Detect which cell encompasses the target text, then output its (X, Y) center coordinate. 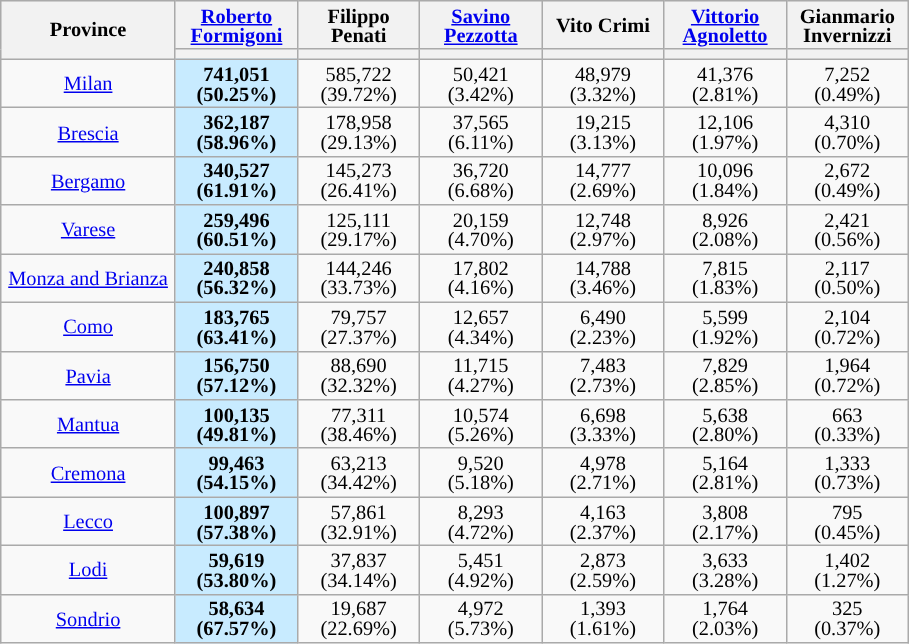
Vittorio Agnoletto (725, 24)
Lecco (88, 522)
5,164 (2.81%) (725, 472)
Bergamo (88, 180)
125,111 (29.17%) (359, 230)
48,979 (3.32%) (603, 84)
362,187 (58.96%) (236, 132)
144,246 (33.73%) (359, 278)
183,765 (63.41%) (236, 326)
12,106 (1.97%) (725, 132)
7,815 (1.83%) (725, 278)
4,972 (5.73%) (481, 618)
3,633 (3.28%) (725, 570)
1,764 (2.03%) (725, 618)
59,619 (53.80%) (236, 570)
17,802 (4.16%) (481, 278)
5,599 (1.92%) (725, 326)
3,808 (2.17%) (725, 522)
Roberto Formigoni (236, 24)
100,897 (57.38%) (236, 522)
1,964 (0.72%) (847, 376)
Filippo Penati (359, 24)
19,687 (22.69%) (359, 618)
57,861 (32.91%) (359, 522)
5,638 (2.80%) (725, 424)
4,163 (2.37%) (603, 522)
8,926 (2.08%) (725, 230)
100,135 (49.81%) (236, 424)
5,451 (4.92%) (481, 570)
240,858 (56.32%) (236, 278)
585,722 (39.72%) (359, 84)
156,750 (57.12%) (236, 376)
99,463 (54.15%) (236, 472)
Cremona (88, 472)
Lodi (88, 570)
6,698 (3.33%) (603, 424)
259,496 (60.51%) (236, 230)
325 (0.37%) (847, 618)
Gianmario Invernizzi (847, 24)
88,690 (32.32%) (359, 376)
1,393 (1.61%) (603, 618)
Sondrio (88, 618)
6,490 (2.23%) (603, 326)
178,958 (29.13%) (359, 132)
63,213 (34.42%) (359, 472)
Savino Pezzotta (481, 24)
12,748 (2.97%) (603, 230)
Como (88, 326)
Monza and Brianza (88, 278)
340,527 (61.91%) (236, 180)
8,293 (4.72%) (481, 522)
2,421 (0.56%) (847, 230)
1,333 (0.73%) (847, 472)
50,421 (3.42%) (481, 84)
4,978 (2.71%) (603, 472)
145,273 (26.41%) (359, 180)
11,715 (4.27%) (481, 376)
Province (88, 29)
12,657 (4.34%) (481, 326)
4,310 (0.70%) (847, 132)
2,117 (0.50%) (847, 278)
37,837 (34.14%) (359, 570)
37,565 (6.11%) (481, 132)
20,159 (4.70%) (481, 230)
741,051 (50.25%) (236, 84)
Vito Crimi (603, 24)
663 (0.33%) (847, 424)
19,215 (3.13%) (603, 132)
10,096 (1.84%) (725, 180)
36,720 (6.68%) (481, 180)
7,829 (2.85%) (725, 376)
Brescia (88, 132)
Varese (88, 230)
Mantua (88, 424)
Pavia (88, 376)
79,757 (27.37%) (359, 326)
2,672 (0.49%) (847, 180)
41,376 (2.81%) (725, 84)
795 (0.45%) (847, 522)
58,634 (67.57%) (236, 618)
1,402 (1.27%) (847, 570)
10,574 (5.26%) (481, 424)
77,311 (38.46%) (359, 424)
2,873 (2.59%) (603, 570)
7,483 (2.73%) (603, 376)
14,788 (3.46%) (603, 278)
2,104 (0.72%) (847, 326)
Milan (88, 84)
7,252 (0.49%) (847, 84)
9,520 (5.18%) (481, 472)
14,777 (2.69%) (603, 180)
